Extract the (X, Y) coordinate from the center of the cell holding the provided text.  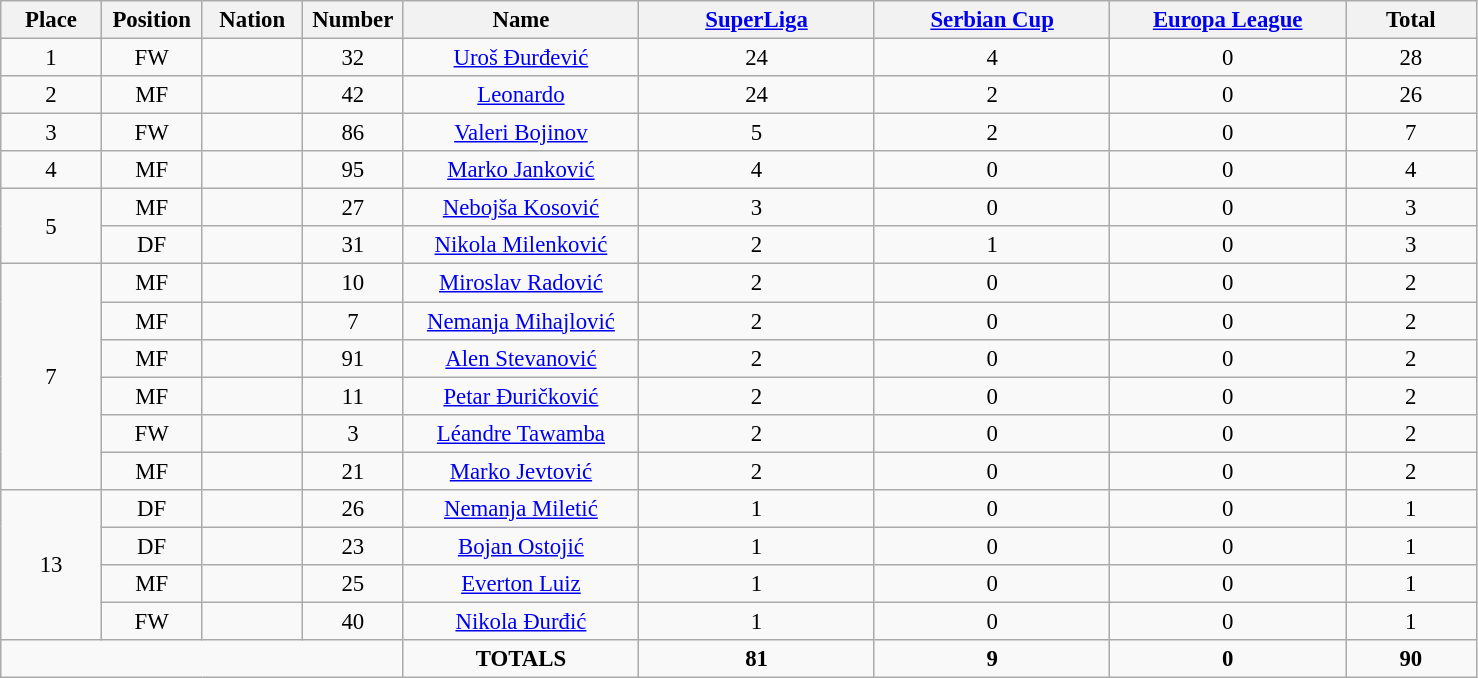
Serbian Cup (992, 20)
Miroslav Radović (521, 283)
86 (354, 133)
Number (354, 20)
Léandre Tawamba (521, 433)
Europa League (1228, 20)
91 (354, 358)
31 (354, 245)
23 (354, 546)
11 (354, 396)
Uroš Đurđević (521, 58)
Nikola Milenković (521, 245)
Name (521, 20)
Place (52, 20)
Position (152, 20)
42 (354, 95)
Alen Stevanović (521, 358)
Everton Luiz (521, 584)
9 (992, 659)
Valeri Bojinov (521, 133)
Bojan Ostojić (521, 546)
28 (1412, 58)
Marko Janković (521, 170)
40 (354, 621)
Nebojša Kosović (521, 208)
25 (354, 584)
Leonardo (521, 95)
13 (52, 565)
32 (354, 58)
Nemanja Mihajlović (521, 321)
81 (757, 659)
27 (354, 208)
Nation (252, 20)
21 (354, 471)
Nikola Đurđić (521, 621)
TOTALS (521, 659)
Total (1412, 20)
Marko Jevtović (521, 471)
Nemanja Miletić (521, 509)
10 (354, 283)
SuperLiga (757, 20)
90 (1412, 659)
95 (354, 170)
Petar Đuričković (521, 396)
